Return the [X, Y] coordinate for the center point of the cell that contains the specified text.  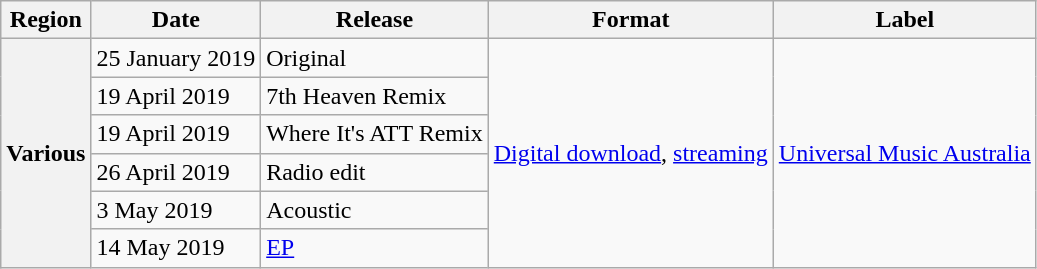
14 May 2019 [176, 248]
Where It's ATT Remix [375, 134]
Various [46, 153]
Release [375, 20]
Universal Music Australia [904, 153]
Date [176, 20]
7th Heaven Remix [375, 96]
Format [630, 20]
Acoustic [375, 210]
EP [375, 248]
25 January 2019 [176, 58]
Label [904, 20]
Region [46, 20]
Digital download, streaming [630, 153]
26 April 2019 [176, 172]
Original [375, 58]
3 May 2019 [176, 210]
Radio edit [375, 172]
